Output the (x, y) coordinate of the center of the cell containing the given text.  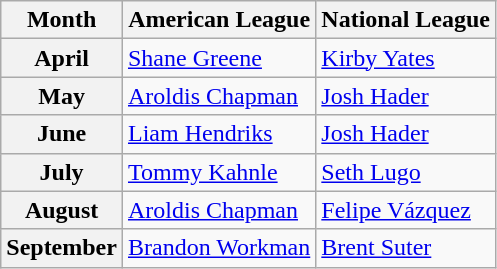
August (62, 210)
National League (406, 20)
Month (62, 20)
Shane Greene (218, 58)
Seth Lugo (406, 172)
April (62, 58)
Liam Hendriks (218, 134)
American League (218, 20)
Felipe Vázquez (406, 210)
Brent Suter (406, 248)
June (62, 134)
Kirby Yates (406, 58)
Brandon Workman (218, 248)
May (62, 96)
Tommy Kahnle (218, 172)
July (62, 172)
September (62, 248)
